Determine the [x, y] coordinate at the center of the cell enclosing the given text.  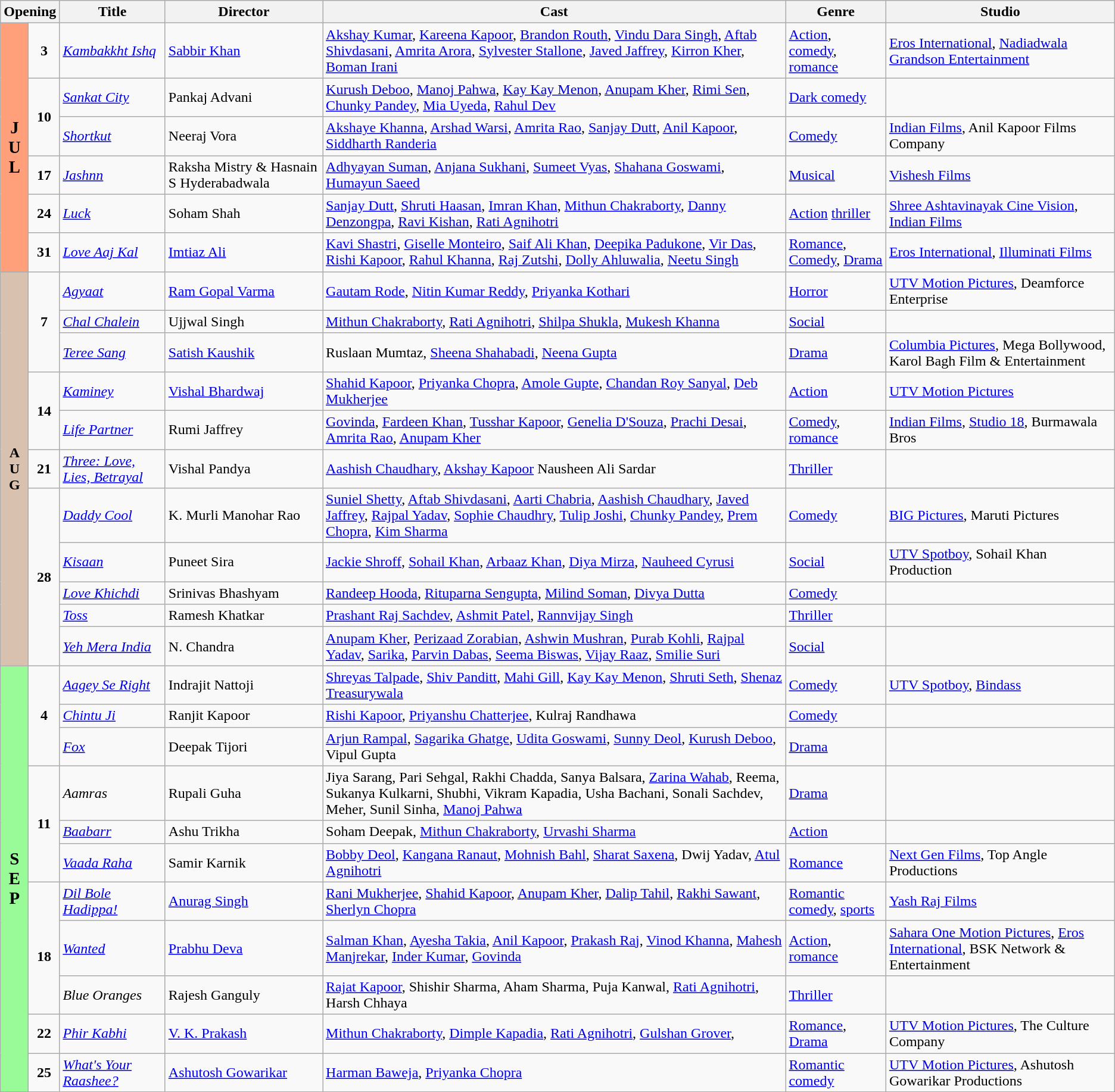
Romance, Drama [836, 1034]
Yeh Mera India [112, 647]
Ram Gopal Varma [244, 291]
18 [44, 948]
Aagey Se Right [112, 685]
11 [44, 824]
Sahara One Motion Pictures, Eros International, BSK Network & Entertainment [1000, 948]
Three: Love, Lies, Betrayal [112, 468]
Ashutosh Gowarikar [244, 1072]
3 [44, 51]
Wanted [112, 948]
Yash Raj Films [1000, 901]
AUG [14, 469]
Ujjwal Singh [244, 322]
Vishal Bhardwaj [244, 391]
21 [44, 468]
UTV Motion Pictures [1000, 391]
Next Gen Films, Top Angle Productions [1000, 862]
Chal Chalein [112, 322]
Ranjit Kapoor [244, 716]
Rumi Jaffrey [244, 430]
Anurag Singh [244, 901]
Love Aaj Kal [112, 252]
Sabbir Khan [244, 51]
Rajat Kapoor, Shishir Sharma, Aham Sharma, Puja Kanwal, Rati Agnihotri, Harsh Chhaya [554, 994]
Comedy, romance [836, 430]
Eros International, Illuminati Films [1000, 252]
Columbia Pictures, Mega Bollywood, Karol Bagh Film & Entertainment [1000, 352]
17 [44, 175]
Action, comedy, romance [836, 51]
Samir Karnik [244, 862]
Imtiaz Ali [244, 252]
Kisaan [112, 562]
Satish Kaushik [244, 352]
Bobby Deol, Kangana Ranaut, Mohnish Bahl, Sharat Saxena, Dwij Yadav, Atul Agnihotri [554, 862]
Opening [30, 12]
Mithun Chakraborty, Rati Agnihotri, Shilpa Shukla, Mukesh Khanna [554, 322]
Govinda, Fardeen Khan, Tusshar Kapoor, Genelia D'Souza, Prachi Desai, Amrita Rao, Anupam Kher [554, 430]
Kurush Deboo, Manoj Pahwa, Kay Kay Menon, Anupam Kher, Rimi Sen, Chunky Pandey, Mia Uyeda, Rahul Dev [554, 98]
Ruslaan Mumtaz, Sheena Shahabadi, Neena Gupta [554, 352]
UTV Spotboy, Sohail Khan Production [1000, 562]
Genre [836, 12]
Shortkut [112, 136]
Studio [1000, 12]
Toss [112, 616]
Prabhu Deva [244, 948]
Chintu Ji [112, 716]
Rupali Guha [244, 793]
Romance, Comedy, Drama [836, 252]
Indrajit Nattoji [244, 685]
24 [44, 213]
UTV Motion Pictures, The Culture Company [1000, 1034]
Sankat City [112, 98]
Kavi Shastri, Giselle Monteiro, Saif Ali Khan, Deepika Padukone, Vir Das, Rishi Kapoor, Rahul Khanna, Raj Zutshi, Dolly Ahluwalia, Neetu Singh [554, 252]
25 [44, 1072]
10 [44, 117]
Blue Oranges [112, 994]
V. K. Prakash [244, 1034]
Horror [836, 291]
Anupam Kher, Perizaad Zorabian, Ashwin Mushran, Purab Kohli, Rajpal Yadav, Sarika, Parvin Dabas, Seema Biswas, Vijay Raaz, Smilie Suri [554, 647]
Mithun Chakraborty, Dimple Kapadia, Rati Agnihotri, Gulshan Grover, [554, 1034]
Phir Kabhi [112, 1034]
UTV Motion Pictures, Ashutosh Gowarikar Productions [1000, 1072]
Vishal Pandya [244, 468]
Musical [836, 175]
Soham Deepak, Mithun Chakraborty, Urvashi Sharma [554, 832]
Eros International, Nadiadwala Grandson Entertainment [1000, 51]
4 [44, 716]
N. Chandra [244, 647]
Deepak Tijori [244, 747]
JUL [14, 148]
BIG Pictures, Maruti Pictures [1000, 516]
Raksha Mistry & Hasnain S Hyderabadwala [244, 175]
Adhyayan Suman, Anjana Sukhani, Sumeet Vyas, Shahana Goswami, Humayun Saeed [554, 175]
SEP [14, 879]
Vishesh Films [1000, 175]
Dark comedy [836, 98]
Kaminey [112, 391]
Title [112, 12]
Shree Ashtavinayak Cine Vision, Indian Films [1000, 213]
Randeep Hooda, Rituparna Sengupta, Milind Soman, Divya Dutta [554, 593]
Gautam Rode, Nitin Kumar Reddy, Priyanka Kothari [554, 291]
Akshaye Khanna, Arshad Warsi, Amrita Rao, Sanjay Dutt, Anil Kapoor, Siddharth Randeria [554, 136]
Aamras [112, 793]
Pankaj Advani [244, 98]
Indian Films, Studio 18, Burmawala Bros [1000, 430]
Arjun Rampal, Sagarika Ghatge, Udita Goswami, Sunny Deol, Kurush Deboo, Vipul Gupta [554, 747]
Love Khichdi [112, 593]
Rishi Kapoor, Priyanshu Chatterjee, Kulraj Randhawa [554, 716]
K. Murli Manohar Rao [244, 516]
Ashu Trikha [244, 832]
Action thriller [836, 213]
What's Your Raashee? [112, 1072]
Rajesh Ganguly [244, 994]
Sanjay Dutt, Shruti Haasan, Imran Khan, Mithun Chakraborty, Danny Denzongpa, Ravi Kishan, Rati Agnihotri [554, 213]
Daddy Cool [112, 516]
Indian Films, Anil Kapoor Films Company [1000, 136]
31 [44, 252]
Prashant Raj Sachdev, Ashmit Patel, Rannvijay Singh [554, 616]
Teree Sang [112, 352]
Vaada Raha [112, 862]
Jackie Shroff, Sohail Khan, Arbaaz Khan, Diya Mirza, Nauheed Cyrusi [554, 562]
Salman Khan, Ayesha Takia, Anil Kapoor, Prakash Raj, Vinod Khanna, Mahesh Manjrekar, Inder Kumar, Govinda [554, 948]
Romantic comedy [836, 1072]
Jashnn [112, 175]
Puneet Sira [244, 562]
UTV Spotboy, Bindass [1000, 685]
Kambakkht Ishq [112, 51]
Baabarr [112, 832]
Neeraj Vora [244, 136]
UTV Motion Pictures, Deamforce Enterprise [1000, 291]
Agyaat [112, 291]
14 [44, 410]
Director [244, 12]
Life Partner [112, 430]
Cast [554, 12]
Romantic comedy, sports [836, 901]
Shahid Kapoor, Priyanka Chopra, Amole Gupte, Chandan Roy Sanyal, Deb Mukherjee [554, 391]
Action, romance [836, 948]
7 [44, 322]
28 [44, 577]
Shreyas Talpade, Shiv Panditt, Mahi Gill, Kay Kay Menon, Shruti Seth, Shenaz Treasurywala [554, 685]
Srinivas Bhashyam [244, 593]
22 [44, 1034]
Aashish Chaudhary, Akshay Kapoor Nausheen Ali Sardar [554, 468]
Soham Shah [244, 213]
Rani Mukherjee, Shahid Kapoor, Anupam Kher, Dalip Tahil, Rakhi Sawant, Sherlyn Chopra [554, 901]
Dil Bole Hadippa! [112, 901]
Harman Baweja, Priyanka Chopra [554, 1072]
Luck [112, 213]
Fox [112, 747]
Romance [836, 862]
Ramesh Khatkar [244, 616]
